For the text-containing cell, return its midpoint in [x, y] coordinate format. 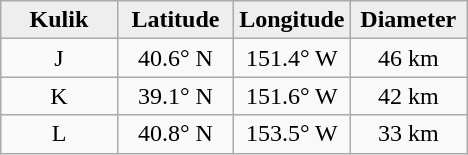
J [59, 58]
Longitude [292, 20]
151.6° W [292, 96]
153.5° W [292, 134]
46 km [408, 58]
39.1° N [175, 96]
40.6° N [175, 58]
L [59, 134]
Diameter [408, 20]
Latitude [175, 20]
33 km [408, 134]
151.4° W [292, 58]
42 km [408, 96]
Kulik [59, 20]
K [59, 96]
40.8° N [175, 134]
